For the text-containing cell, return its midpoint in [x, y] coordinate format. 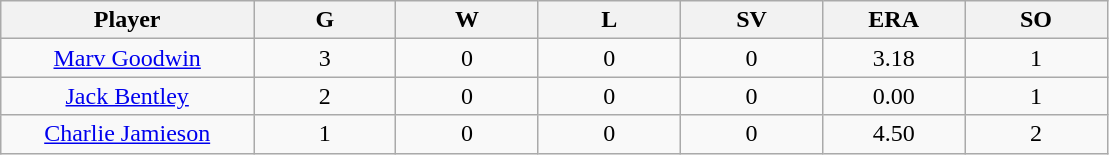
Marv Goodwin [128, 58]
3.18 [894, 58]
SV [751, 20]
Player [128, 20]
SO [1036, 20]
ERA [894, 20]
W [467, 20]
L [609, 20]
4.50 [894, 134]
Jack Bentley [128, 96]
0.00 [894, 96]
Charlie Jamieson [128, 134]
G [325, 20]
3 [325, 58]
